Determine the (X, Y) coordinate at the center of the cell enclosing the given text.  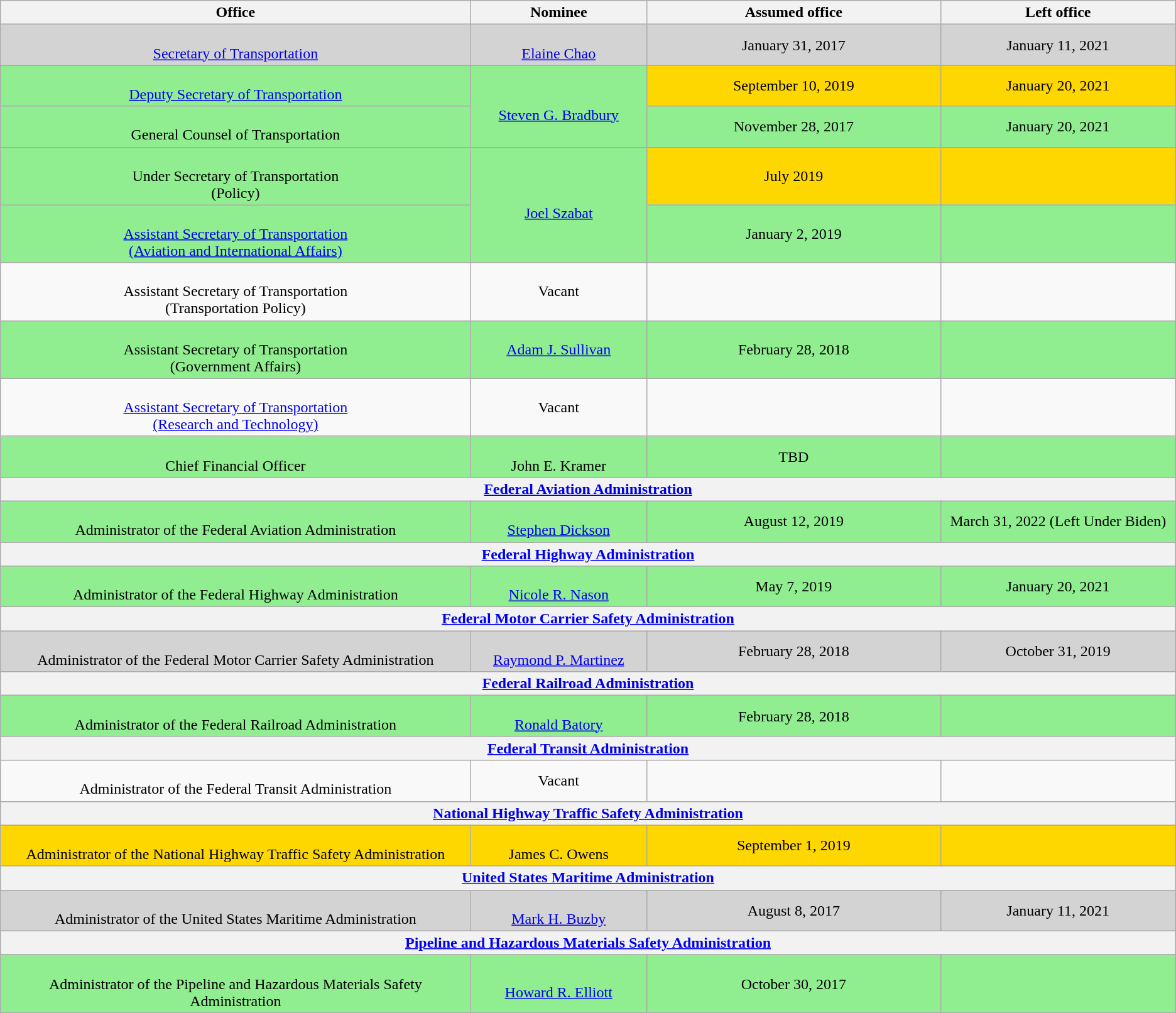
Secretary of Transportation (236, 45)
Assistant Secretary of Transportation(Transportation Policy) (236, 292)
National Highway Traffic Safety Administration (588, 813)
Adam J. Sullivan (559, 349)
Federal Highway Administration (588, 554)
Assistant Secretary of Transportation(Aviation and International Affairs) (236, 234)
Nominee (559, 13)
Deputy Secretary of Transportation (236, 85)
Stephen Dickson (559, 522)
Office (236, 13)
August 8, 2017 (794, 910)
John E. Kramer (559, 456)
Ronald Batory (559, 716)
September 1, 2019 (794, 846)
Steven G. Bradbury (559, 106)
January 2, 2019 (794, 234)
September 10, 2019 (794, 85)
Administrator of the Federal Motor Carrier Safety Administration (236, 651)
TBD (794, 456)
Administrator of the United States Maritime Administration (236, 910)
November 28, 2017 (794, 127)
Federal Transit Administration (588, 748)
Left office (1058, 13)
General Counsel of Transportation (236, 127)
Administrator of the Federal Aviation Administration (236, 522)
Under Secretary of Transportation(Policy) (236, 176)
Administrator of the Federal Highway Administration (236, 587)
July 2019 (794, 176)
January 31, 2017 (794, 45)
Howard R. Elliott (559, 983)
Elaine Chao (559, 45)
Federal Aviation Administration (588, 489)
Assumed office (794, 13)
Assistant Secretary of Transportation(Research and Technology) (236, 407)
Assistant Secretary of Transportation(Government Affairs) (236, 349)
Administrator of the Pipeline and Hazardous Materials Safety Administration (236, 983)
Mark H. Buzby (559, 910)
United States Maritime Administration (588, 878)
Administrator of the Federal Transit Administration (236, 780)
Pipeline and Hazardous Materials Safety Administration (588, 943)
October 31, 2019 (1058, 651)
August 12, 2019 (794, 522)
Administrator of the Federal Railroad Administration (236, 716)
Joel Szabat (559, 205)
Nicole R. Nason (559, 587)
Raymond P. Martinez (559, 651)
Administrator of the National Highway Traffic Safety Administration (236, 846)
Federal Railroad Administration (588, 684)
James C. Owens (559, 846)
March 31, 2022 (Left Under Biden) (1058, 522)
Chief Financial Officer (236, 456)
Federal Motor Carrier Safety Administration (588, 619)
May 7, 2019 (794, 587)
October 30, 2017 (794, 983)
